Locate the cell with the specified text and output its [x, y] center coordinate. 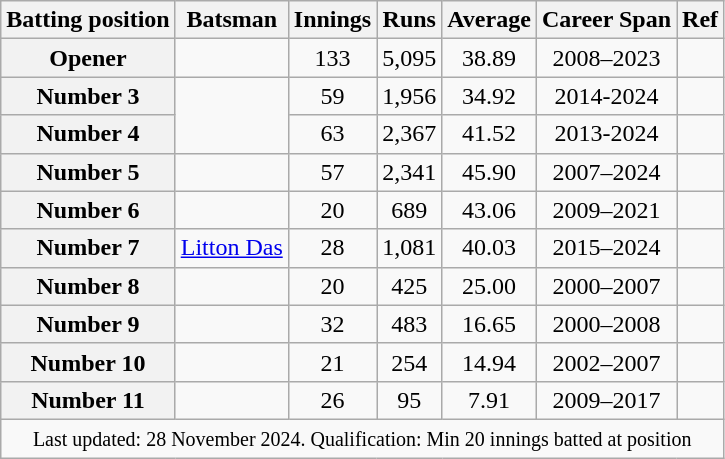
Career Span [606, 20]
133 [332, 58]
2000–2007 [606, 286]
Number 8 [88, 286]
Litton Das [232, 248]
689 [410, 210]
425 [410, 286]
59 [332, 96]
32 [332, 324]
Average [490, 20]
1,956 [410, 96]
483 [410, 324]
Number 5 [88, 172]
Batting position [88, 20]
14.94 [490, 362]
2,367 [410, 134]
Number 10 [88, 362]
41.52 [490, 134]
2002–2007 [606, 362]
26 [332, 400]
2015–2024 [606, 248]
2014-2024 [606, 96]
16.65 [490, 324]
2013-2024 [606, 134]
Runs [410, 20]
Number 3 [88, 96]
Ref [700, 20]
5,095 [410, 58]
2007–2024 [606, 172]
2008–2023 [606, 58]
2009–2017 [606, 400]
34.92 [490, 96]
95 [410, 400]
Number 11 [88, 400]
2,341 [410, 172]
40.03 [490, 248]
Number 7 [88, 248]
Number 4 [88, 134]
Number 6 [88, 210]
63 [332, 134]
7.91 [490, 400]
57 [332, 172]
28 [332, 248]
Number 9 [88, 324]
Last updated: 28 November 2024. Qualification: Min 20 innings batted at position [362, 438]
38.89 [490, 58]
Innings [332, 20]
21 [332, 362]
254 [410, 362]
Opener [88, 58]
43.06 [490, 210]
Batsman [232, 20]
25.00 [490, 286]
2000–2008 [606, 324]
45.90 [490, 172]
1,081 [410, 248]
2009–2021 [606, 210]
